Scan for the cell matching the given text and deliver its [X, Y] coordinate at center. 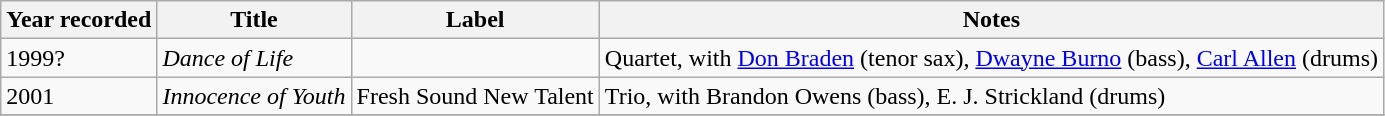
2001 [79, 96]
Title [254, 20]
Trio, with Brandon Owens (bass), E. J. Strickland (drums) [991, 96]
Fresh Sound New Talent [475, 96]
Year recorded [79, 20]
1999? [79, 58]
Dance of Life [254, 58]
Label [475, 20]
Quartet, with Don Braden (tenor sax), Dwayne Burno (bass), Carl Allen (drums) [991, 58]
Innocence of Youth [254, 96]
Notes [991, 20]
